Find where the given text appears and provide that cell's center as [X, Y] coordinate. 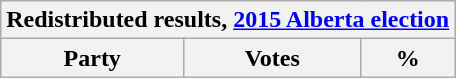
Redistributed results, 2015 Alberta election [228, 20]
Votes [272, 58]
% [408, 58]
Party [92, 58]
